For the text-containing cell, return its midpoint in (X, Y) coordinate format. 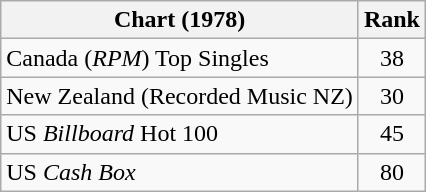
New Zealand (Recorded Music NZ) (180, 96)
45 (392, 134)
Chart (1978) (180, 20)
US Billboard Hot 100 (180, 134)
80 (392, 172)
Canada (RPM) Top Singles (180, 58)
US Cash Box (180, 172)
Rank (392, 20)
38 (392, 58)
30 (392, 96)
